Capture the cell that displays the provided text and extract its (X, Y) central coordinate. 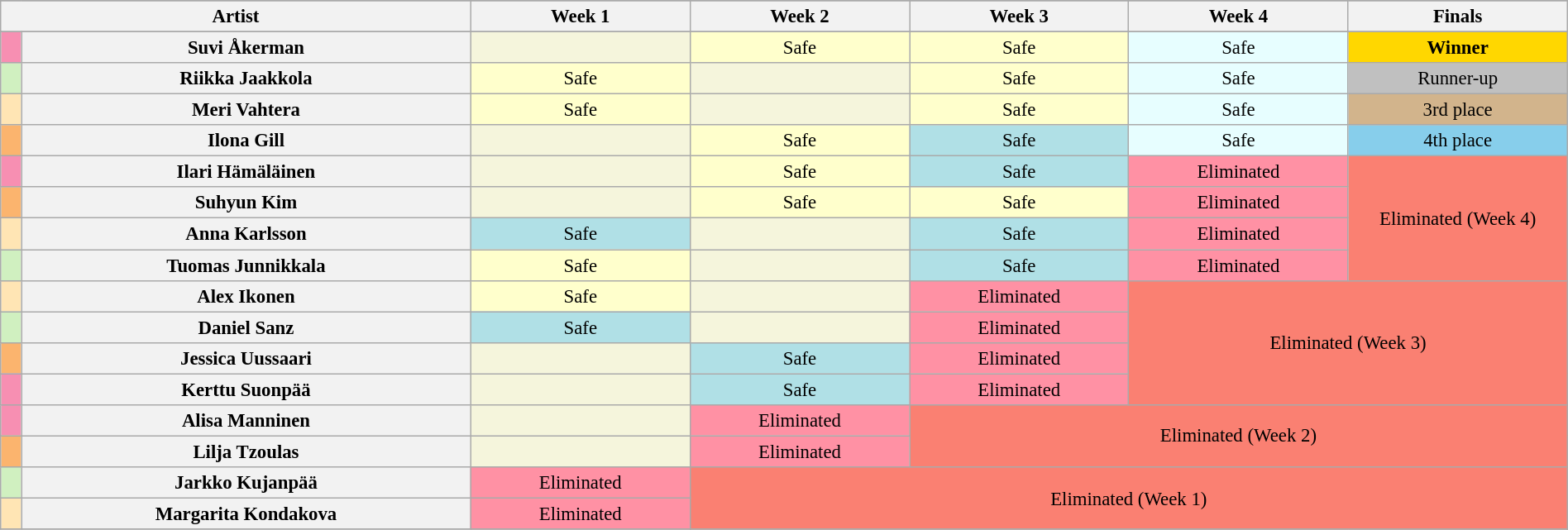
Anna Karlsson (246, 234)
Jessica Uussaari (246, 358)
Week 2 (799, 17)
Alex Ikonen (246, 296)
Margarita Kondakova (246, 513)
Finals (1457, 17)
4th place (1457, 141)
3rd place (1457, 110)
Riikka Jaakkola (246, 79)
Meri Vahtera (246, 110)
Week 3 (1019, 17)
Ilona Gill (246, 141)
Suvi Åkerman (246, 48)
Lilja Tzoulas (246, 451)
Artist (236, 17)
Eliminated (Week 4) (1457, 218)
Winner (1457, 48)
Runner-up (1457, 79)
Kerttu Suonpää (246, 389)
Daniel Sanz (246, 327)
Suhyun Kim (246, 203)
Eliminated (Week 2) (1239, 437)
Alisa Manninen (246, 421)
Week 1 (581, 17)
Ilari Hämäläinen (246, 172)
Eliminated (Week 3) (1348, 342)
Tuomas Junnikkala (246, 265)
Week 4 (1239, 17)
Eliminated (Week 1) (1128, 498)
Jarkko Kujanpää (246, 483)
